Return (x, y) of the center of cell containing provided text 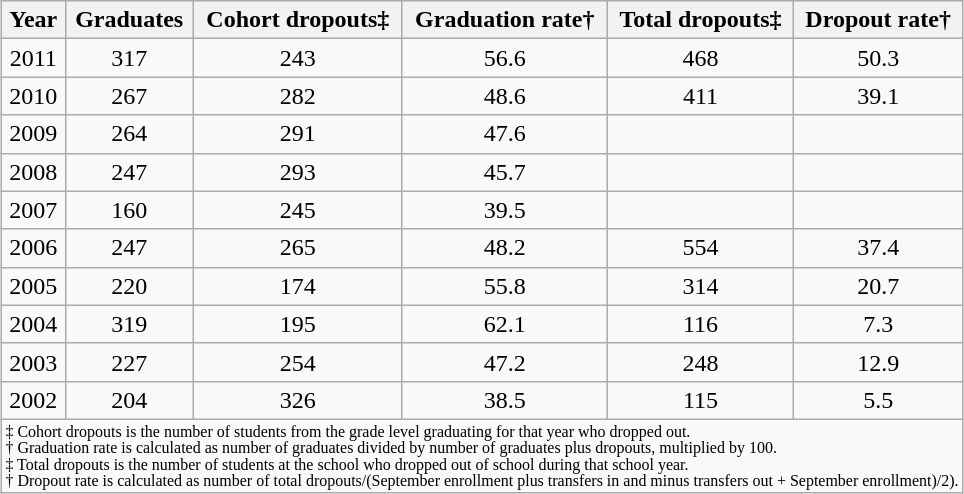
12.9 (878, 362)
2009 (33, 134)
326 (298, 400)
317 (129, 58)
45.7 (504, 172)
2011 (33, 58)
468 (700, 58)
39.1 (878, 96)
245 (298, 210)
37.4 (878, 248)
319 (129, 324)
2002 (33, 400)
227 (129, 362)
204 (129, 400)
47.6 (504, 134)
Total dropouts‡ (700, 20)
2004 (33, 324)
Year (33, 20)
411 (700, 96)
2005 (33, 286)
243 (298, 58)
174 (298, 286)
2006 (33, 248)
264 (129, 134)
Dropout rate† (878, 20)
48.6 (504, 96)
160 (129, 210)
282 (298, 96)
2007 (33, 210)
56.6 (504, 58)
254 (298, 362)
248 (700, 362)
220 (129, 286)
116 (700, 324)
195 (298, 324)
115 (700, 400)
554 (700, 248)
2008 (33, 172)
48.2 (504, 248)
47.2 (504, 362)
7.3 (878, 324)
267 (129, 96)
55.8 (504, 286)
2003 (33, 362)
291 (298, 134)
293 (298, 172)
265 (298, 248)
39.5 (504, 210)
62.1 (504, 324)
50.3 (878, 58)
5.5 (878, 400)
2010 (33, 96)
Graduation rate† (504, 20)
Graduates (129, 20)
314 (700, 286)
38.5 (504, 400)
Cohort dropouts‡ (298, 20)
20.7 (878, 286)
